Search for the cell housing the specified text and yield its [X, Y] center coordinate. 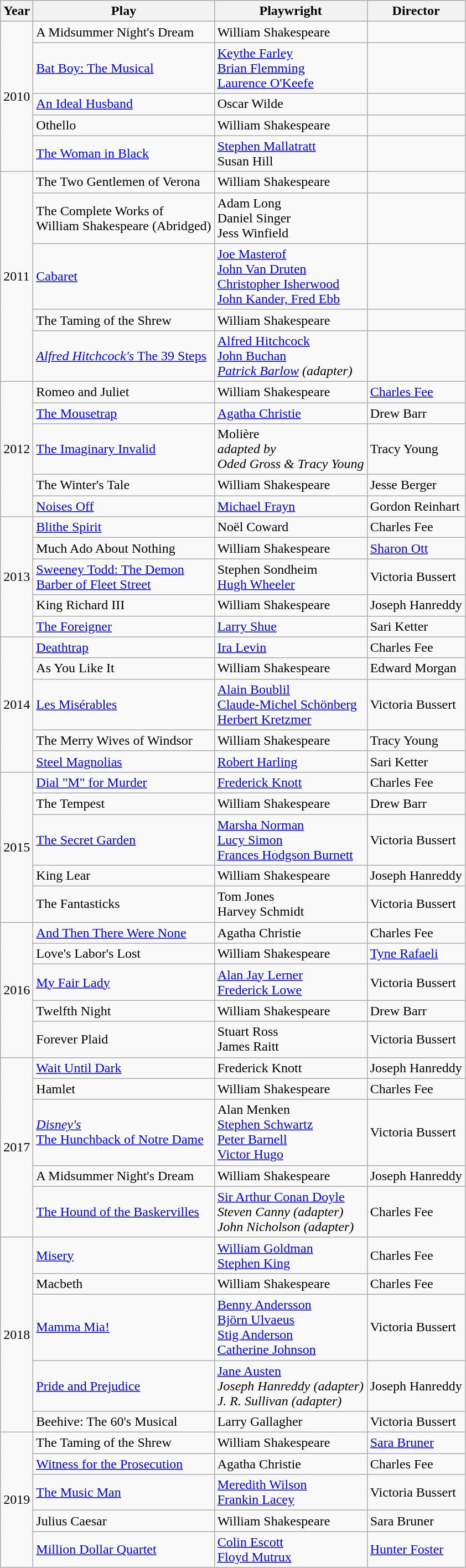
King Richard III [124, 605]
Jesse Berger [416, 485]
Keythe FarleyBrian FlemmingLaurence O'Keefe [291, 68]
Jane AustenJoseph Hanreddy (adapter)J. R. Sullivan (adapter) [291, 1385]
The Secret Garden [124, 840]
Hamlet [124, 1089]
Sir Arthur Conan DoyleSteven Canny (adapter)John Nicholson (adapter) [291, 1212]
Much Ado About Nothing [124, 548]
Joe MasterofJohn Van DrutenChristopher IsherwoodJohn Kander, Fred Ebb [291, 277]
Love's Labor's Lost [124, 954]
The Complete Works ofWilliam Shakespeare (Abridged) [124, 218]
Alan MenkenStephen SchwartzPeter BarnellVictor Hugo [291, 1132]
Tyne Rafaeli [416, 954]
Hunter Foster [416, 1549]
Noises Off [124, 506]
2017 [17, 1148]
Disney'sThe Hunchback of Notre Dame [124, 1132]
Gordon Reinhart [416, 506]
2015 [17, 847]
Dial "M" for Murder [124, 782]
Alain BoublilClaude-Michel SchönbergHerbert Kretzmer [291, 704]
Wait Until Dark [124, 1068]
And Then There Were None [124, 933]
2011 [17, 277]
My Fair Lady [124, 983]
Edward Morgan [416, 668]
Meredith WilsonFrankin Lacey [291, 1493]
Macbeth [124, 1284]
Pride and Prejudice [124, 1385]
The Fantasticks [124, 904]
The Hound of the Baskervilles [124, 1212]
An Ideal Husband [124, 104]
Forever Plaid [124, 1039]
The Woman in Black [124, 154]
Stuart RossJames Raitt [291, 1039]
Benny AnderssonBjörn UlvaeusStig AndersonCatherine Johnson [291, 1327]
Molièreadapted byOded Gross & Tracy Young [291, 449]
Sweeney Todd: The DemonBarber of Fleet Street [124, 577]
Michael Frayn [291, 506]
2010 [17, 96]
2019 [17, 1500]
Twelfth Night [124, 1011]
Les Misérables [124, 704]
Bat Boy: The Musical [124, 68]
Othello [124, 125]
The Mousetrap [124, 413]
The Tempest [124, 803]
Alfred Hitchcock's The 39 Steps [124, 356]
Play [124, 11]
Oscar Wilde [291, 104]
Beehive: The 60's Musical [124, 1422]
Ira Levin [291, 647]
Million Dollar Quartet [124, 1549]
Deathtrap [124, 647]
Noël Coward [291, 527]
2013 [17, 577]
The Music Man [124, 1493]
The Merry Wives of Windsor [124, 740]
Julius Caesar [124, 1521]
Misery [124, 1255]
Adam LongDaniel SingerJess Winfield [291, 218]
2014 [17, 704]
William GoldmanStephen King [291, 1255]
The Foreigner [124, 626]
Steel Magnolias [124, 761]
Director [416, 11]
Robert Harling [291, 761]
2018 [17, 1335]
Tom JonesHarvey Schmidt [291, 904]
Sharon Ott [416, 548]
The Two Gentlemen of Verona [124, 182]
Mamma Mia! [124, 1327]
As You Like It [124, 668]
Alan Jay LernerFrederick Lowe [291, 983]
Playwright [291, 11]
Witness for the Prosecution [124, 1464]
Romeo and Juliet [124, 392]
2016 [17, 990]
The Winter's Tale [124, 485]
2012 [17, 449]
Alfred HitchcockJohn BuchanPatrick Barlow (adapter) [291, 356]
The Imaginary Invalid [124, 449]
Blithe Spirit [124, 527]
Colin EscottFloyd Mutrux [291, 1549]
Stephen SondheimHugh Wheeler [291, 577]
Marsha NormanLucy SimonFrances Hodgson Burnett [291, 840]
Stephen MallatrattSusan Hill [291, 154]
Larry Gallagher [291, 1422]
Year [17, 11]
King Lear [124, 876]
Cabaret [124, 277]
Larry Shue [291, 626]
